Return the [x, y] coordinate for the center point of the cell that contains the specified text.  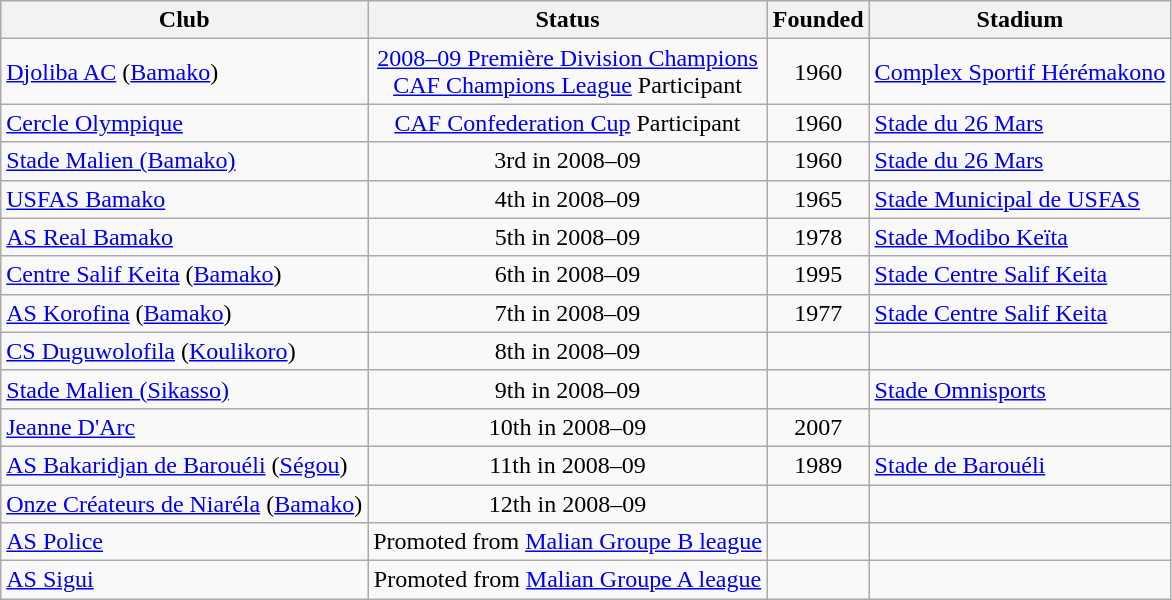
5th in 2008–09 [568, 237]
AS Sigui [184, 580]
1978 [818, 237]
Promoted from Malian Groupe B league [568, 542]
12th in 2008–09 [568, 503]
AS Police [184, 542]
Founded [818, 20]
Djoliba AC (Bamako) [184, 72]
Onze Créateurs de Niaréla (Bamako) [184, 503]
Stadium [1020, 20]
Stade Malien (Sikasso) [184, 389]
Club [184, 20]
Stade Malien (Bamako) [184, 161]
AS Bakaridjan de Barouéli (Ségou) [184, 465]
Complex Sportif Hérémakono [1020, 72]
4th in 2008–09 [568, 199]
CS Duguwolofila (Koulikoro) [184, 351]
Stade Omnisports [1020, 389]
8th in 2008–09 [568, 351]
7th in 2008–09 [568, 313]
CAF Confederation Cup Participant [568, 123]
AS Korofina (Bamako) [184, 313]
1995 [818, 275]
2008–09 Première Division ChampionsCAF Champions League Participant [568, 72]
Stade Modibo Keïta [1020, 237]
USFAS Bamako [184, 199]
6th in 2008–09 [568, 275]
1977 [818, 313]
Jeanne D'Arc [184, 427]
Cercle Olympique [184, 123]
Centre Salif Keita (Bamako) [184, 275]
AS Real Bamako [184, 237]
1965 [818, 199]
10th in 2008–09 [568, 427]
1989 [818, 465]
11th in 2008–09 [568, 465]
Promoted from Malian Groupe A league [568, 580]
Stade Municipal de USFAS [1020, 199]
Stade de Barouéli [1020, 465]
3rd in 2008–09 [568, 161]
Status [568, 20]
2007 [818, 427]
9th in 2008–09 [568, 389]
